Detect which cell encompasses the target text, then output its [x, y] center coordinate. 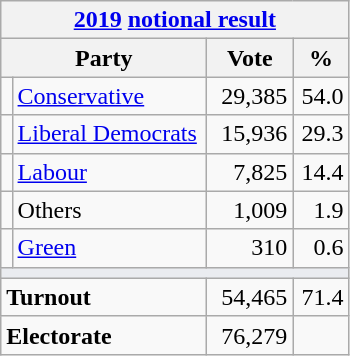
Liberal Democrats [110, 134]
310 [250, 248]
29.3 [321, 134]
76,279 [250, 335]
Turnout [104, 297]
1,009 [250, 210]
Conservative [110, 96]
14.4 [321, 172]
Labour [110, 172]
71.4 [321, 297]
% [321, 58]
29,385 [250, 96]
54,465 [250, 297]
Vote [250, 58]
2019 notional result [175, 20]
0.6 [321, 248]
Green [110, 248]
Others [110, 210]
Party [104, 58]
54.0 [321, 96]
1.9 [321, 210]
Electorate [104, 335]
15,936 [250, 134]
7,825 [250, 172]
